Identify which cell holds the provided text, then report its (X, Y) central coordinate. 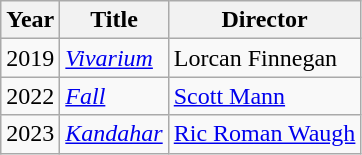
2019 (30, 58)
Lorcan Finnegan (264, 58)
Vivarium (114, 58)
Kandahar (114, 134)
Fall (114, 96)
Director (264, 20)
Ric Roman Waugh (264, 134)
Title (114, 20)
Scott Mann (264, 96)
Year (30, 20)
2023 (30, 134)
2022 (30, 96)
